Find where the given text appears and provide that cell's center as (x, y) coordinate. 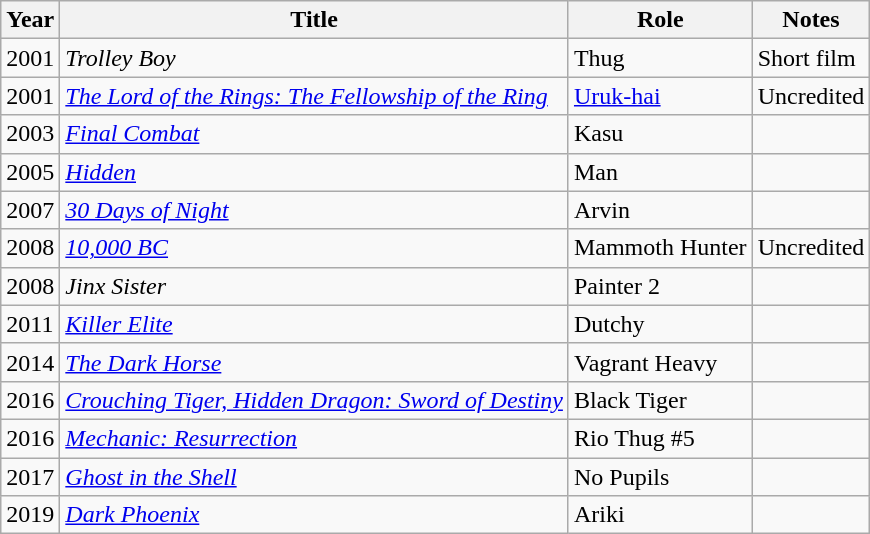
30 Days of Night (314, 210)
2007 (30, 210)
Painter 2 (660, 286)
Jinx Sister (314, 286)
Uruk-hai (660, 96)
Ghost in the Shell (314, 477)
Arvin (660, 210)
Mammoth Hunter (660, 248)
2005 (30, 172)
Dark Phoenix (314, 515)
Crouching Tiger, Hidden Dragon: Sword of Destiny (314, 400)
Mechanic: Resurrection (314, 438)
Thug (660, 58)
No Pupils (660, 477)
Ariki (660, 515)
Title (314, 20)
2011 (30, 324)
Rio Thug #5 (660, 438)
Dutchy (660, 324)
10,000 BC (314, 248)
Final Combat (314, 134)
Hidden (314, 172)
Notes (811, 20)
Killer Elite (314, 324)
The Lord of the Rings: The Fellowship of the Ring (314, 96)
Role (660, 20)
2017 (30, 477)
Trolley Boy (314, 58)
Year (30, 20)
2014 (30, 362)
Vagrant Heavy (660, 362)
Black Tiger (660, 400)
2019 (30, 515)
Man (660, 172)
Short film (811, 58)
The Dark Horse (314, 362)
2003 (30, 134)
Kasu (660, 134)
